Locate the cell with the specified text and output its [x, y] center coordinate. 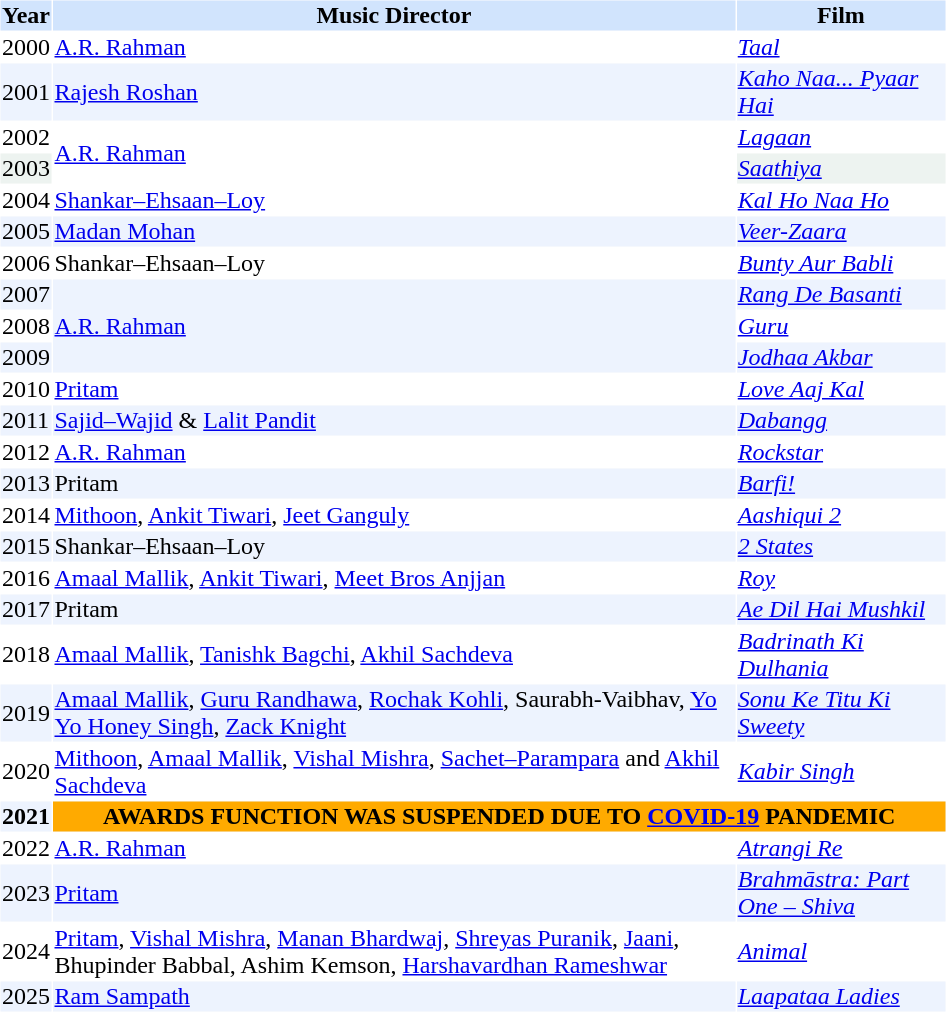
2020 [26, 772]
Rajesh Roshan [394, 92]
Ram Sampath [394, 997]
Atrangi Re [840, 848]
Laapataa Ladies [840, 997]
Jodhaa Akbar [840, 357]
2016 [26, 578]
2019 [26, 712]
Animal [840, 952]
AWARDS FUNCTION WAS SUSPENDED DUE TO COVID-19 PANDEMIC [499, 817]
Veer-Zaara [840, 231]
2010 [26, 389]
2011 [26, 421]
Amaal Mallik, Ankit Tiwari, Meet Bros Anjjan [394, 578]
2009 [26, 357]
Bunty Aur Babli [840, 263]
2018 [26, 654]
2003 [26, 169]
Year [26, 15]
Badrinath Ki Dulhania [840, 654]
Ae Dil Hai Mushkil [840, 609]
Lagaan [840, 137]
2021 [26, 817]
Kabir Singh [840, 772]
2025 [26, 997]
2022 [26, 848]
Sonu Ke Titu Ki Sweety [840, 712]
Love Aaj Kal [840, 389]
Mithoon, Amaal Mallik, Vishal Mishra, Sachet–Parampara and Akhil Sachdeva [394, 772]
2005 [26, 231]
Kaho Naa... Pyaar Hai [840, 92]
Brahmāstra: Part One – Shiva [840, 892]
2012 [26, 452]
Dabangg [840, 421]
Roy [840, 578]
2004 [26, 200]
Aashiqui 2 [840, 515]
Pritam, Vishal Mishra, Manan Bhardwaj, Shreyas Puranik, Jaani, Bhupinder Babbal, Ashim Kemson, Harshavardhan Rameshwar [394, 952]
Rang De Basanti [840, 295]
Film [840, 15]
Kal Ho Naa Ho [840, 200]
Rockstar [840, 452]
2024 [26, 952]
2 States [840, 547]
2023 [26, 892]
2007 [26, 295]
2006 [26, 263]
2013 [26, 483]
Amaal Mallik, Guru Randhawa, Rochak Kohli, Saurabh-Vaibhav, Yo Yo Honey Singh, Zack Knight [394, 712]
Music Director [394, 15]
Barfi! [840, 483]
Madan Mohan [394, 231]
Saathiya [840, 169]
2002 [26, 137]
2000 [26, 47]
Sajid–Wajid & Lalit Pandit [394, 421]
Amaal Mallik, Tanishk Bagchi, Akhil Sachdeva [394, 654]
2014 [26, 515]
2008 [26, 326]
Guru [840, 326]
2017 [26, 609]
2001 [26, 92]
Taal [840, 47]
2015 [26, 547]
Mithoon, Ankit Tiwari, Jeet Ganguly [394, 515]
